Output the (x, y) coordinate of the center of the cell containing the given text.  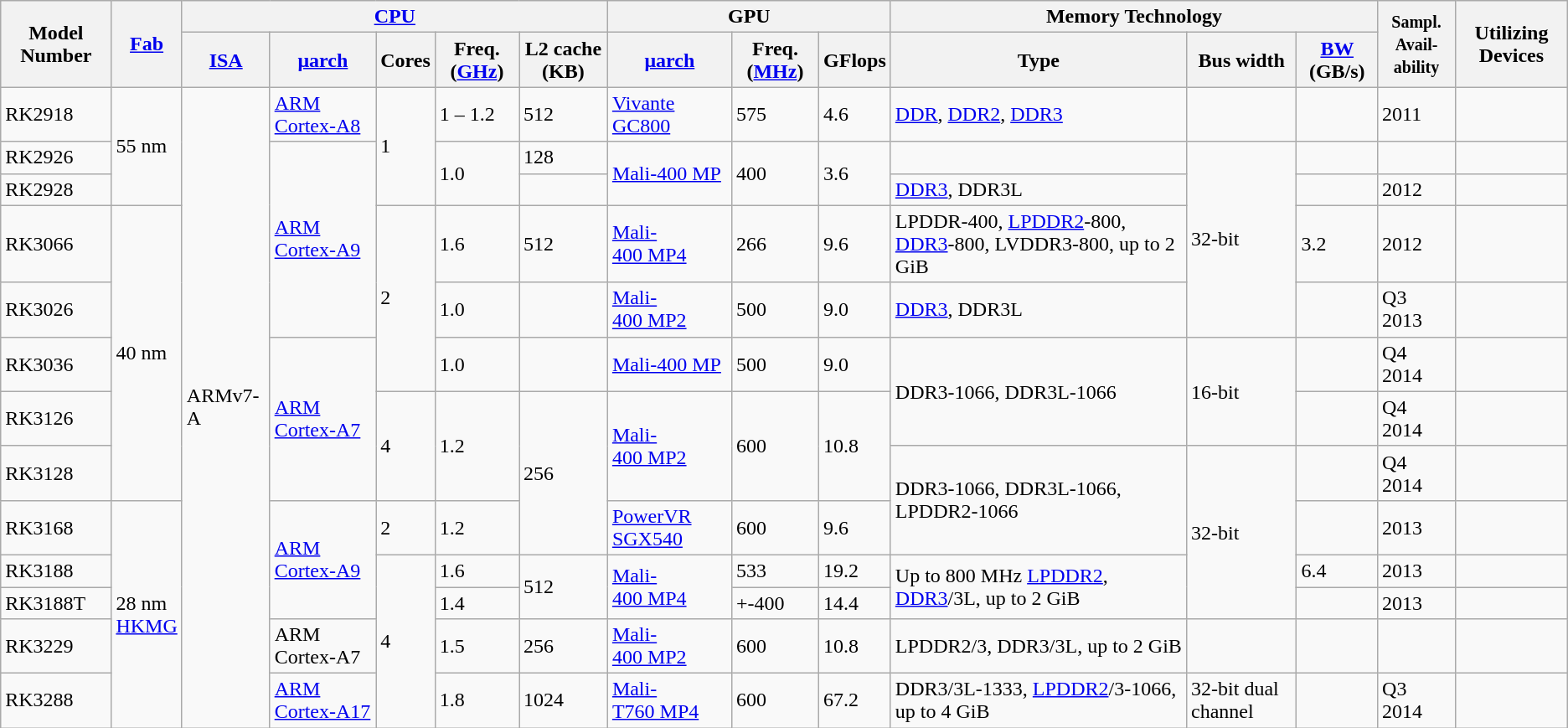
RK3229 (56, 647)
Freq. (GHz) (477, 60)
Cores (405, 60)
RK3126 (56, 419)
1024 (564, 700)
1.5 (477, 647)
RK3188T (56, 602)
1.4 (477, 602)
19.2 (855, 571)
Fab (147, 44)
400 (775, 173)
L2 cache (KB) (564, 60)
1 (405, 146)
2011 (1417, 114)
Memory Technology (1134, 17)
575 (775, 114)
Mali-T760 MP4 (669, 700)
3.2 (1337, 244)
+-400 (775, 602)
Type (1039, 60)
GPU (749, 17)
16-bit (1241, 391)
CPU (395, 17)
Model Number (56, 44)
ARM Cortex-A17 (323, 700)
LPDDR2/3, DDR3/3L, up to 2 GiB (1039, 647)
RK3066 (56, 244)
RK2928 (56, 189)
RK2926 (56, 157)
Bus width (1241, 60)
ARMv7-A (226, 407)
6.4 (1337, 571)
Vivante GC800 (669, 114)
RK3036 (56, 364)
55 nm (147, 146)
DDR3/3L-1333, LPDDR2/3-1066, up to 4 GiB (1039, 700)
RK3026 (56, 310)
ARM Cortex-A8 (323, 114)
PowerVR SGX540 (669, 528)
GFlops (855, 60)
RK3128 (56, 472)
533 (775, 571)
BW (GB/s) (1337, 60)
Q3 2013 (1417, 310)
67.2 (855, 700)
1 – 1.2 (477, 114)
32-bit dual channel (1241, 700)
3.6 (855, 173)
Freq. (MHz) (775, 60)
RK2918 (56, 114)
RK3288 (56, 700)
266 (775, 244)
1.8 (477, 700)
DDR3-1066, DDR3L-1066, LPDDR2-1066 (1039, 500)
14.4 (855, 602)
DDR, DDR2, DDR3 (1039, 114)
Q3 2014 (1417, 700)
Utilizing Devices (1512, 44)
128 (564, 157)
DDR3-1066, DDR3L-1066 (1039, 391)
Sampl. Avail-ability (1417, 44)
Up to 800 MHz LPDDR2, DDR3/3L, up to 2 GiB (1039, 586)
40 nm (147, 353)
RK3168 (56, 528)
RK3188 (56, 571)
4.6 (855, 114)
28 nmHKMG (147, 613)
LPDDR-400, LPDDR2-800, DDR3-800, LVDDR3-800, up to 2 GiB (1039, 244)
ISA (226, 60)
